Detect which cell encompasses the target text, then output its [X, Y] center coordinate. 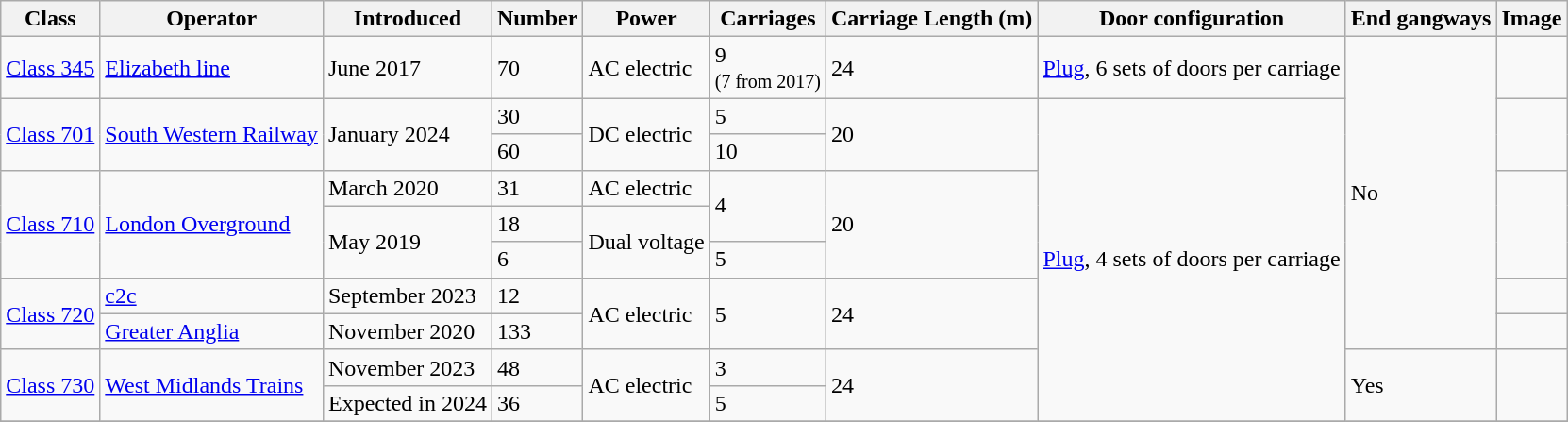
10 [768, 152]
Introduced [408, 19]
DC electric [646, 134]
June 2017 [408, 68]
Door configuration [1192, 19]
18 [538, 224]
3 [768, 367]
Operator [211, 19]
Class 720 [51, 313]
South Western Railway [211, 134]
70 [538, 68]
6 [538, 260]
31 [538, 188]
End gangways [1421, 19]
9(7 from 2017) [768, 68]
May 2019 [408, 242]
Image [1532, 19]
January 2024 [408, 134]
No [1421, 194]
30 [538, 116]
Plug, 6 sets of doors per carriage [1192, 68]
March 2020 [408, 188]
November 2023 [408, 367]
West Midlands Trains [211, 385]
36 [538, 403]
48 [538, 367]
Class 701 [51, 134]
Elizabeth line [211, 68]
Yes [1421, 385]
Class 345 [51, 68]
November 2020 [408, 331]
Carriages [768, 19]
12 [538, 295]
4 [768, 206]
London Overground [211, 224]
Dual voltage [646, 242]
Class 710 [51, 224]
September 2023 [408, 295]
133 [538, 331]
Power [646, 19]
Plug, 4 sets of doors per carriage [1192, 261]
60 [538, 152]
Expected in 2024 [408, 403]
c2c [211, 295]
Class 730 [51, 385]
Number [538, 19]
Carriage Length (m) [932, 19]
Class [51, 19]
Greater Anglia [211, 331]
